For the text-containing cell, return its midpoint in (X, Y) coordinate format. 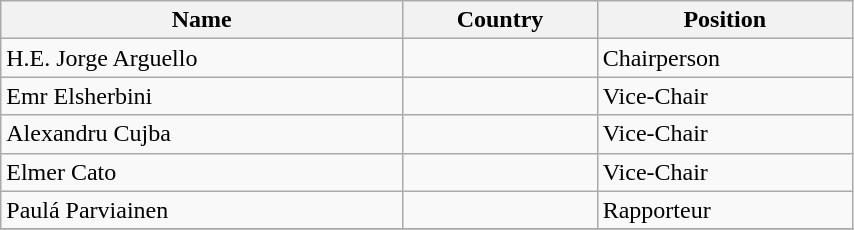
Country (500, 20)
Chairperson (724, 58)
Name (202, 20)
Rapporteur (724, 210)
Alexandru Cujba (202, 134)
Paulá Parviainen (202, 210)
Position (724, 20)
Elmer Cato (202, 172)
H.E. Jorge Arguello (202, 58)
Emr Elsherbini (202, 96)
